From the cell containing the given text, extract its center point as [X, Y] coordinate. 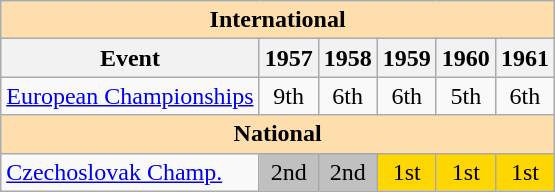
International [278, 20]
1959 [406, 58]
European Championships [130, 96]
1961 [524, 58]
9th [288, 96]
1958 [348, 58]
Event [130, 58]
1960 [466, 58]
1957 [288, 58]
National [278, 134]
Czechoslovak Champ. [130, 172]
5th [466, 96]
